Return the [X, Y] coordinate for the center point of the cell that contains the specified text.  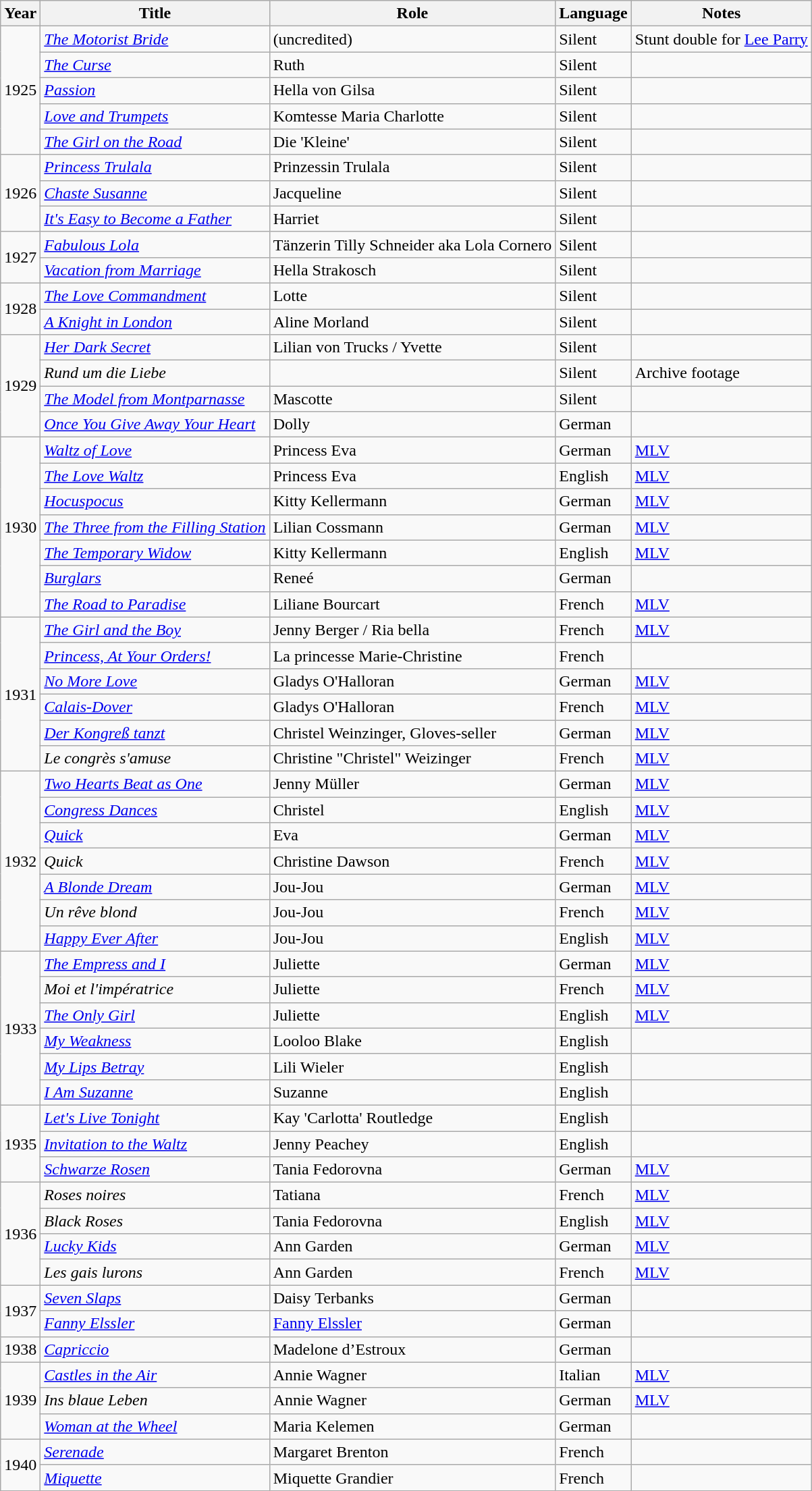
The Temporary Widow [155, 553]
1931 [20, 694]
Looloo Blake [412, 1041]
1939 [20, 1401]
Christine Dawson [412, 861]
The Model from Montparnasse [155, 399]
Chaste Susanne [155, 193]
Miquette Grandier [412, 1478]
Notes [721, 13]
1929 [20, 386]
Tänzerin Tilly Schneider aka Lola Cornero [412, 244]
Liliane Bourcart [412, 604]
Margaret Brenton [412, 1452]
Lotte [412, 296]
Harriet [412, 219]
My Lips Betray [155, 1066]
Capriccio [155, 1349]
Prinzessin Trulala [412, 167]
Serenade [155, 1452]
Daisy Terbanks [412, 1298]
The Girl on the Road [155, 142]
My Weakness [155, 1041]
Woman at the Wheel [155, 1426]
Hella Strakosch [412, 270]
Vacation from Marriage [155, 270]
1938 [20, 1349]
Role [412, 13]
The Love Commandment [155, 296]
Eva [412, 836]
La princesse Marie-Christine [412, 655]
I Am Suzanne [155, 1092]
Happy Ever After [155, 938]
Jacqueline [412, 193]
The Girl and the Boy [155, 630]
Tatiana [412, 1195]
(uncredited) [412, 39]
Passion [155, 90]
Her Dark Secret [155, 348]
Princess, At Your Orders! [155, 655]
1930 [20, 527]
Calais-Dover [155, 707]
Reneé [412, 578]
1940 [20, 1465]
Kay 'Carlotta' Routledge [412, 1118]
Hocuspocus [155, 501]
Waltz of Love [155, 450]
1926 [20, 193]
Language [593, 13]
1936 [20, 1234]
Schwarze Rosen [155, 1170]
Le congrès s'amuse [155, 759]
The Road to Paradise [155, 604]
No More Love [155, 681]
Ruth [412, 65]
A Knight in London [155, 322]
The Empress and I [155, 964]
Let's Live Tonight [155, 1118]
Moi et l'impératrice [155, 990]
1937 [20, 1311]
1925 [20, 90]
Lilian von Trucks / Yvette [412, 348]
Princess Trulala [155, 167]
Love and Trumpets [155, 116]
1927 [20, 257]
Lucky Kids [155, 1247]
Komtesse Maria Charlotte [412, 116]
Jenny Berger / Ria bella [412, 630]
Fabulous Lola [155, 244]
Christel Weinzinger, Gloves-seller [412, 732]
Ins blaue Leben [155, 1401]
Un rêve blond [155, 913]
Castles in the Air [155, 1375]
Roses noires [155, 1195]
Invitation to the Waltz [155, 1144]
1935 [20, 1143]
Suzanne [412, 1092]
Der Kongreß tanzt [155, 732]
1933 [20, 1028]
Two Hearts Beat as One [155, 784]
Title [155, 13]
Once You Give Away Your Heart [155, 425]
Maria Kelemen [412, 1426]
Les gais lurons [155, 1272]
Stunt double for Lee Parry [721, 39]
Madelone d’Estroux [412, 1349]
Aline Morland [412, 322]
Archive footage [721, 373]
The Love Waltz [155, 476]
A Blonde Dream [155, 887]
Rund um die Liebe [155, 373]
Dolly [412, 425]
The Three from the Filling Station [155, 527]
Black Roses [155, 1221]
Christine "Christel" Weizinger [412, 759]
Die 'Kleine' [412, 142]
Miquette [155, 1478]
The Motorist Bride [155, 39]
Italian [593, 1375]
Congress Dances [155, 810]
It's Easy to Become a Father [155, 219]
Jenny Müller [412, 784]
The Only Girl [155, 1015]
Christel [412, 810]
1932 [20, 861]
Lilian Cossmann [412, 527]
1928 [20, 308]
Hella von Gilsa [412, 90]
Seven Slaps [155, 1298]
The Curse [155, 65]
Lili Wieler [412, 1066]
Year [20, 13]
Jenny Peachey [412, 1144]
Mascotte [412, 399]
Burglars [155, 578]
